Search for the cell housing the specified text and yield its (x, y) center coordinate. 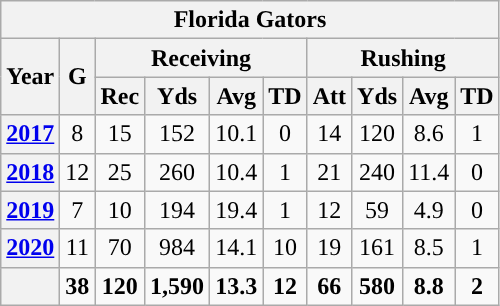
Year (30, 77)
7 (78, 210)
161 (378, 248)
4.9 (429, 210)
580 (378, 286)
Florida Gators (250, 20)
152 (178, 134)
1,590 (178, 286)
Receiving (201, 58)
13.3 (236, 286)
11 (78, 248)
Att (329, 96)
2 (477, 286)
240 (378, 172)
10.4 (236, 172)
8.5 (429, 248)
8 (78, 134)
G (78, 77)
2017 (30, 134)
11.4 (429, 172)
19.4 (236, 210)
2019 (30, 210)
8.8 (429, 286)
21 (329, 172)
38 (78, 286)
260 (178, 172)
2020 (30, 248)
194 (178, 210)
10.1 (236, 134)
2018 (30, 172)
15 (120, 134)
Rushing (403, 58)
984 (178, 248)
14.1 (236, 248)
Rec (120, 96)
14 (329, 134)
70 (120, 248)
66 (329, 286)
19 (329, 248)
59 (378, 210)
8.6 (429, 134)
25 (120, 172)
